Scan for the cell matching the given text and deliver its (X, Y) coordinate at center. 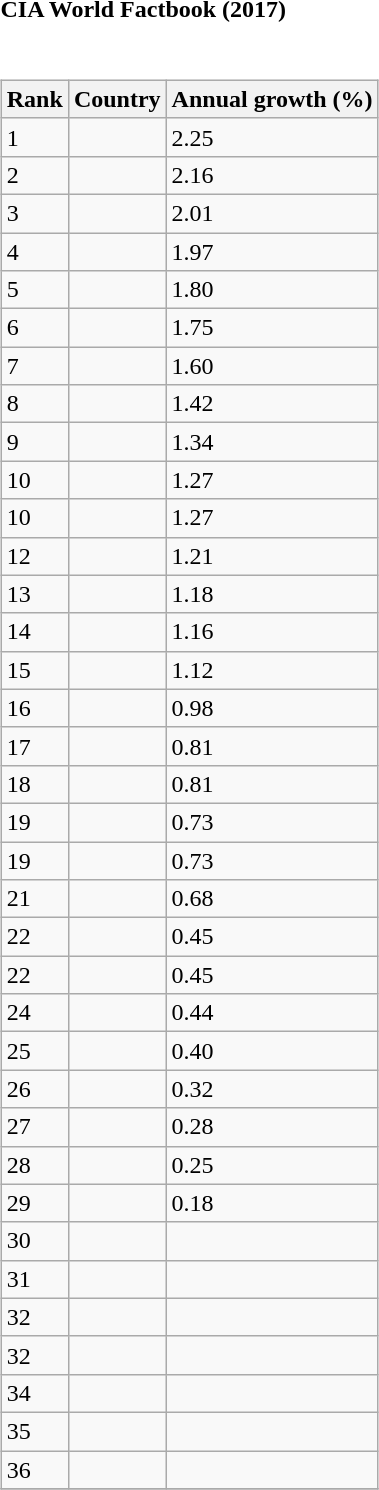
8 (34, 404)
13 (34, 594)
17 (34, 746)
30 (34, 1241)
24 (34, 1013)
15 (34, 670)
3 (34, 213)
0.25 (272, 1165)
1.75 (272, 328)
0.28 (272, 1127)
6 (34, 328)
35 (34, 1431)
Country (117, 99)
7 (34, 366)
0.98 (272, 708)
2.01 (272, 213)
1.12 (272, 670)
1.42 (272, 404)
0.44 (272, 1013)
1.18 (272, 594)
1.34 (272, 442)
27 (34, 1127)
16 (34, 708)
2.25 (272, 137)
14 (34, 632)
31 (34, 1279)
21 (34, 899)
12 (34, 556)
0.32 (272, 1089)
1.60 (272, 366)
34 (34, 1393)
0.40 (272, 1051)
5 (34, 290)
1.97 (272, 251)
36 (34, 1469)
2.16 (272, 175)
26 (34, 1089)
4 (34, 251)
25 (34, 1051)
29 (34, 1203)
1.80 (272, 290)
1.16 (272, 632)
0.18 (272, 1203)
1.21 (272, 556)
Annual growth (%) (272, 99)
Rank (34, 99)
0.68 (272, 899)
1 (34, 137)
28 (34, 1165)
18 (34, 784)
2 (34, 175)
9 (34, 442)
